Output the [X, Y] coordinate of the center of the cell containing the given text.  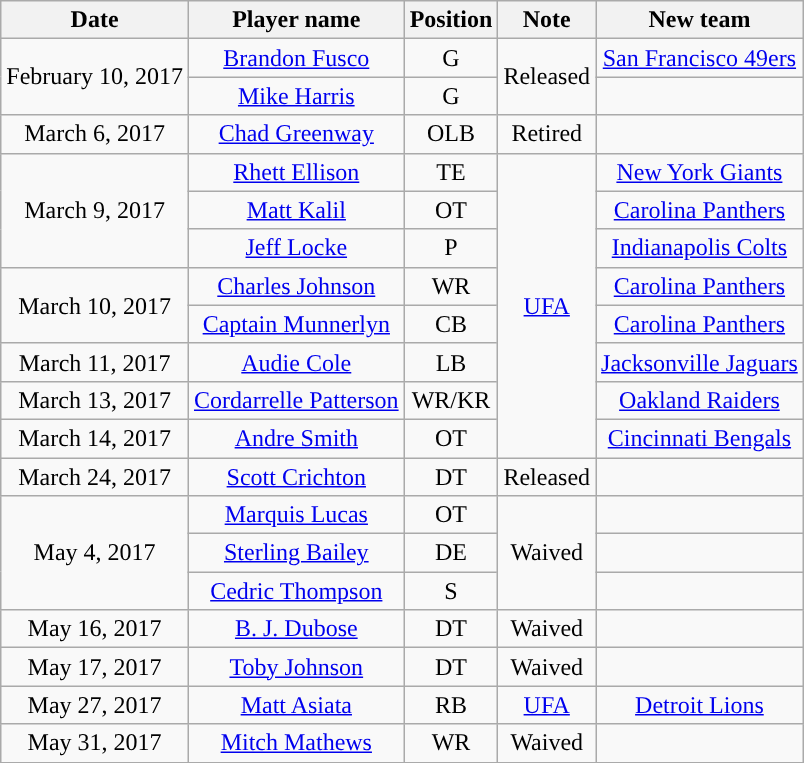
B. J. Dubose [296, 629]
DE [451, 553]
Rhett Ellison [296, 172]
March 24, 2017 [95, 477]
RB [451, 705]
Jeff Locke [296, 248]
Audie Cole [296, 362]
Mike Harris [296, 96]
Position [451, 20]
Note [547, 20]
S [451, 591]
TE [451, 172]
Cedric Thompson [296, 591]
Mitch Mathews [296, 743]
Matt Kalil [296, 210]
May 17, 2017 [95, 667]
March 13, 2017 [95, 400]
Sterling Bailey [296, 553]
May 31, 2017 [95, 743]
Chad Greenway [296, 134]
New team [700, 20]
Detroit Lions [700, 705]
March 11, 2017 [95, 362]
March 10, 2017 [95, 305]
March 6, 2017 [95, 134]
Brandon Fusco [296, 58]
Retired [547, 134]
New York Giants [700, 172]
Indianapolis Colts [700, 248]
Date [95, 20]
Marquis Lucas [296, 515]
May 27, 2017 [95, 705]
March 9, 2017 [95, 210]
Jacksonville Jaguars [700, 362]
Oakland Raiders [700, 400]
Toby Johnson [296, 667]
San Francisco 49ers [700, 58]
CB [451, 324]
March 14, 2017 [95, 438]
Andre Smith [296, 438]
May 16, 2017 [95, 629]
Cordarrelle Patterson [296, 400]
Charles Johnson [296, 286]
P [451, 248]
Player name [296, 20]
Cincinnati Bengals [700, 438]
May 4, 2017 [95, 553]
OLB [451, 134]
WR/KR [451, 400]
LB [451, 362]
Captain Munnerlyn [296, 324]
Scott Crichton [296, 477]
February 10, 2017 [95, 77]
Matt Asiata [296, 705]
